Locate the cell with the specified text and output its (x, y) center coordinate. 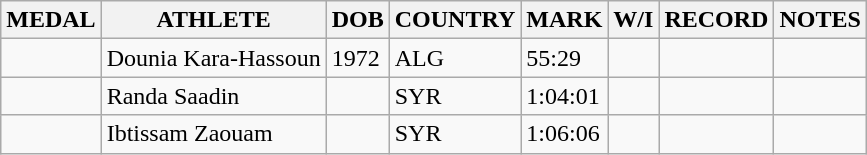
MARK (564, 20)
COUNTRY (455, 20)
Dounia Kara-Hassoun (214, 58)
ATHLETE (214, 20)
55:29 (564, 58)
1:06:06 (564, 134)
1972 (358, 58)
ALG (455, 58)
NOTES (820, 20)
DOB (358, 20)
Randa Saadin (214, 96)
RECORD (716, 20)
W/I (634, 20)
1:04:01 (564, 96)
MEDAL (51, 20)
Ibtissam Zaouam (214, 134)
